Detect which cell encompasses the target text, then output its [X, Y] center coordinate. 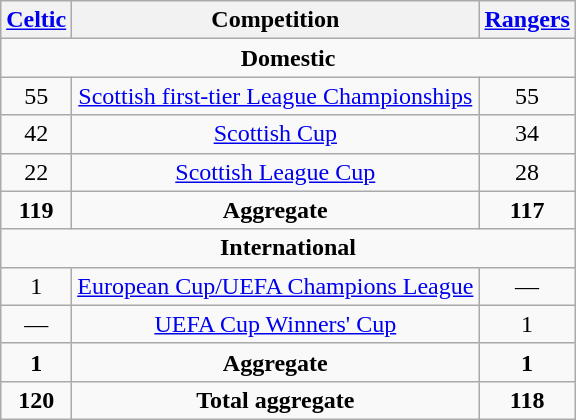
Competition [276, 20]
Celtic [36, 20]
Rangers [527, 20]
Scottish League Cup [276, 172]
34 [527, 134]
Scottish first-tier League Championships [276, 96]
European Cup/UEFA Champions League [276, 286]
Domestic [288, 58]
22 [36, 172]
Total aggregate [276, 400]
118 [527, 400]
UEFA Cup Winners' Cup [276, 324]
42 [36, 134]
Scottish Cup [276, 134]
International [288, 248]
28 [527, 172]
117 [527, 210]
120 [36, 400]
119 [36, 210]
